Find where the given text appears and provide that cell's center as (x, y) coordinate. 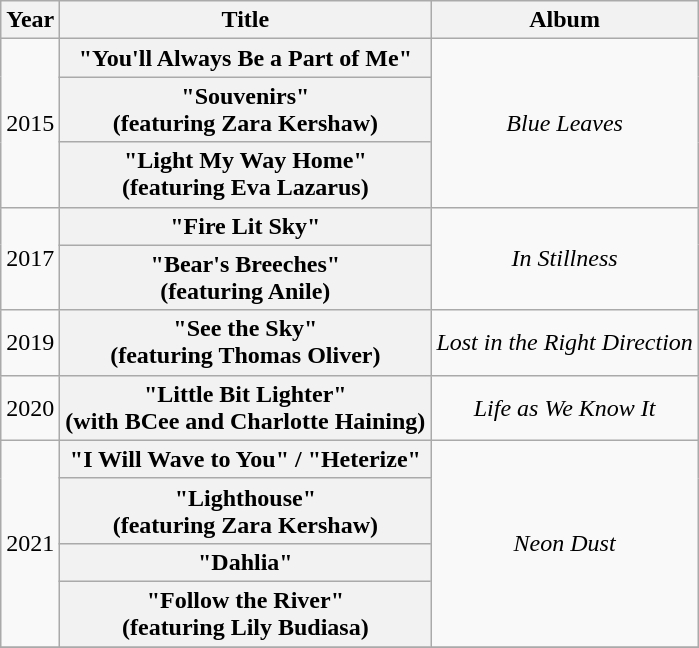
2020 (30, 408)
"See the Sky" (featuring Thomas Oliver) (246, 342)
Life as We Know It (564, 408)
"You'll Always Be a Part of Me" (246, 58)
Neon Dust (564, 543)
"Bear's Breeches"(featuring Anile) (246, 278)
"I Will Wave to You" / "Heterize" (246, 459)
"Little Bit Lighter" (with BCee and Charlotte Haining) (246, 408)
"Dahlia" (246, 562)
Year (30, 20)
Blue Leaves (564, 123)
2015 (30, 123)
Album (564, 20)
2019 (30, 342)
2017 (30, 258)
"Light My Way Home"(featuring Eva Lazarus) (246, 174)
In Stillness (564, 258)
Title (246, 20)
2021 (30, 543)
"Follow the River"(featuring Lily Budiasa) (246, 614)
"Fire Lit Sky" (246, 226)
"Souvenirs"(featuring Zara Kershaw) (246, 110)
"Lighthouse"(featuring Zara Kershaw) (246, 510)
Lost in the Right Direction (564, 342)
